From the cell containing the given text, extract its center point as (x, y) coordinate. 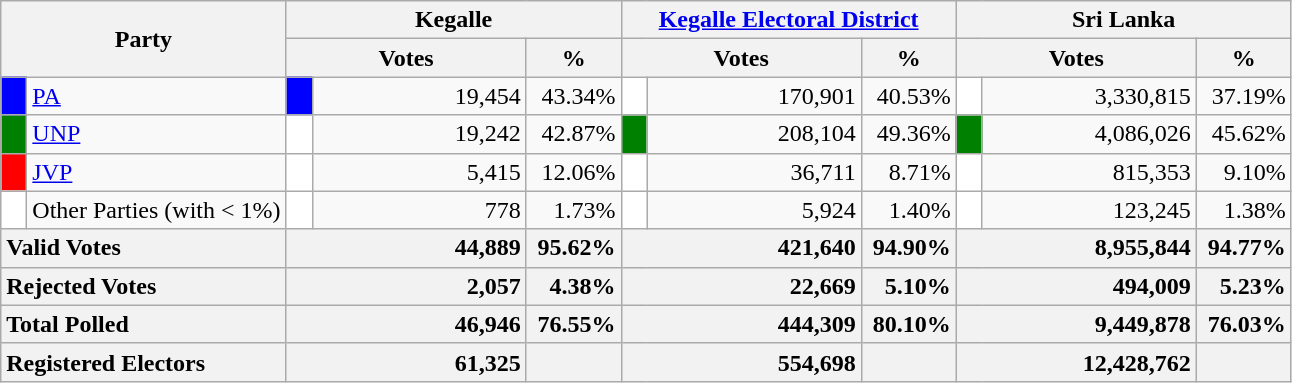
43.34% (574, 96)
494,009 (1076, 286)
44,889 (406, 248)
778 (419, 210)
8,955,844 (1076, 248)
37.19% (1244, 96)
Rejected Votes (144, 286)
PA (156, 96)
22,669 (741, 286)
Kegalle (454, 20)
9.10% (1244, 172)
123,245 (1089, 210)
Valid Votes (144, 248)
46,946 (406, 324)
94.90% (908, 248)
80.10% (908, 324)
4.38% (574, 286)
170,901 (754, 96)
Registered Electors (144, 362)
JVP (156, 172)
Party (144, 39)
Total Polled (144, 324)
1.40% (908, 210)
19,454 (419, 96)
2,057 (406, 286)
554,698 (741, 362)
42.87% (574, 134)
49.36% (908, 134)
94.77% (1244, 248)
9,449,878 (1076, 324)
Kegalle Electoral District (788, 20)
5.23% (1244, 286)
8.71% (908, 172)
76.55% (574, 324)
61,325 (406, 362)
5,415 (419, 172)
4,086,026 (1089, 134)
36,711 (754, 172)
444,309 (741, 324)
421,640 (741, 248)
5,924 (754, 210)
76.03% (1244, 324)
3,330,815 (1089, 96)
UNP (156, 134)
1.73% (574, 210)
5.10% (908, 286)
Sri Lanka (1124, 20)
40.53% (908, 96)
95.62% (574, 248)
208,104 (754, 134)
45.62% (1244, 134)
Other Parties (with < 1%) (156, 210)
815,353 (1089, 172)
12,428,762 (1076, 362)
1.38% (1244, 210)
12.06% (574, 172)
19,242 (419, 134)
